Capture the cell that displays the provided text and extract its [X, Y] central coordinate. 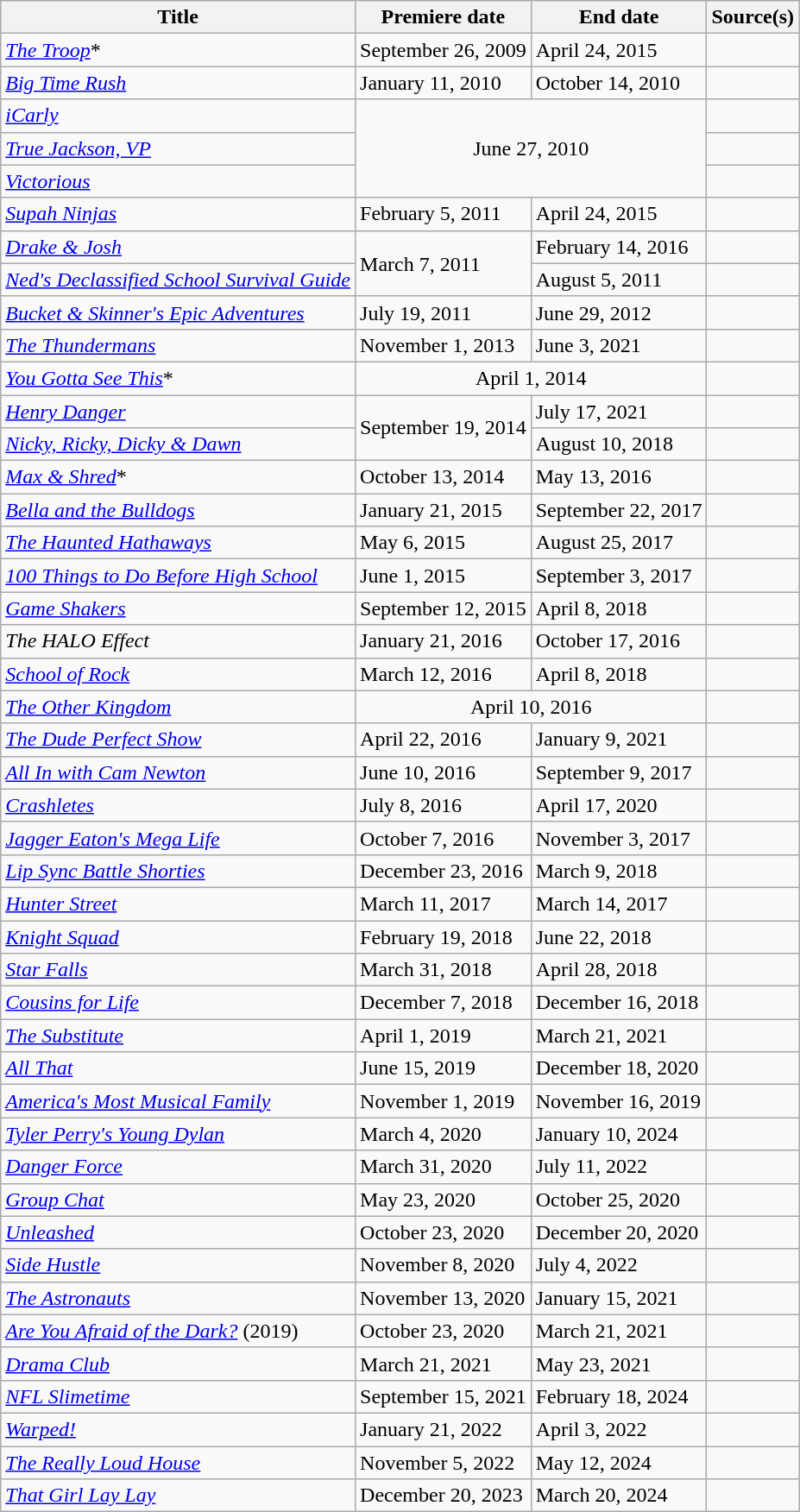
March 7, 2011 [444, 263]
Danger Force [178, 1167]
Nicky, Ricky, Dicky & Dawn [178, 444]
September 26, 2009 [444, 50]
October 25, 2020 [619, 1200]
November 5, 2022 [444, 1463]
Knight Squad [178, 936]
November 1, 2013 [444, 345]
February 14, 2016 [619, 247]
November 1, 2019 [444, 1101]
Warped! [178, 1429]
April 3, 2022 [619, 1429]
April 17, 2020 [619, 805]
Game Shakers [178, 608]
March 9, 2018 [619, 871]
Group Chat [178, 1200]
March 4, 2020 [444, 1134]
December 16, 2018 [619, 1003]
The Substitute [178, 1036]
October 7, 2016 [444, 838]
The Troop* [178, 50]
Crashletes [178, 805]
September 3, 2017 [619, 576]
November 16, 2019 [619, 1101]
April 10, 2016 [532, 707]
July 4, 2022 [619, 1265]
February 5, 2011 [444, 214]
September 15, 2021 [444, 1396]
April 28, 2018 [619, 970]
Premiere date [444, 17]
The Dude Perfect Show [178, 740]
April 1, 2019 [444, 1036]
December 20, 2023 [444, 1496]
June 15, 2019 [444, 1068]
July 8, 2016 [444, 805]
Bella and the Bulldogs [178, 510]
April 1, 2014 [532, 378]
May 23, 2020 [444, 1200]
Henry Danger [178, 412]
School of Rock [178, 674]
Drake & Josh [178, 247]
Hunter Street [178, 904]
The Other Kingdom [178, 707]
June 29, 2012 [619, 312]
All That [178, 1068]
September 19, 2014 [444, 428]
April 22, 2016 [444, 740]
August 25, 2017 [619, 543]
May 13, 2016 [619, 477]
May 23, 2021 [619, 1364]
January 21, 2022 [444, 1429]
NFL Slimetime [178, 1396]
Cousins for Life [178, 1003]
Drama Club [178, 1364]
Big Time Rush [178, 83]
December 20, 2020 [619, 1232]
The Astronauts [178, 1298]
August 10, 2018 [619, 444]
The Thundermans [178, 345]
March 31, 2018 [444, 970]
The Haunted Hathaways [178, 543]
January 15, 2021 [619, 1298]
November 8, 2020 [444, 1265]
July 19, 2011 [444, 312]
January 10, 2024 [619, 1134]
True Jackson, VP [178, 148]
That Girl Lay Lay [178, 1496]
September 22, 2017 [619, 510]
May 12, 2024 [619, 1463]
September 9, 2017 [619, 772]
March 14, 2017 [619, 904]
June 3, 2021 [619, 345]
June 22, 2018 [619, 936]
October 14, 2010 [619, 83]
November 13, 2020 [444, 1298]
Lip Sync Battle Shorties [178, 871]
Source(s) [753, 17]
Title [178, 17]
January 21, 2015 [444, 510]
Jagger Eaton's Mega Life [178, 838]
July 11, 2022 [619, 1167]
All In with Cam Newton [178, 772]
Star Falls [178, 970]
Are You Afraid of the Dark? (2019) [178, 1331]
December 18, 2020 [619, 1068]
Ned's Declassified School Survival Guide [178, 280]
March 11, 2017 [444, 904]
The HALO Effect [178, 641]
February 18, 2024 [619, 1396]
Victorious [178, 181]
December 7, 2018 [444, 1003]
March 20, 2024 [619, 1496]
February 19, 2018 [444, 936]
January 21, 2016 [444, 641]
Supah Ninjas [178, 214]
May 6, 2015 [444, 543]
January 9, 2021 [619, 740]
Tyler Perry's Young Dylan [178, 1134]
End date [619, 17]
You Gotta See This* [178, 378]
June 27, 2010 [532, 148]
June 10, 2016 [444, 772]
The Really Loud House [178, 1463]
August 5, 2011 [619, 280]
Bucket & Skinner's Epic Adventures [178, 312]
Max & Shred* [178, 477]
June 1, 2015 [444, 576]
December 23, 2016 [444, 871]
January 11, 2010 [444, 83]
Side Hustle [178, 1265]
America's Most Musical Family [178, 1101]
Unleashed [178, 1232]
September 12, 2015 [444, 608]
July 17, 2021 [619, 412]
100 Things to Do Before High School [178, 576]
November 3, 2017 [619, 838]
October 13, 2014 [444, 477]
iCarly [178, 116]
March 12, 2016 [444, 674]
October 17, 2016 [619, 641]
March 31, 2020 [444, 1167]
